From the cell containing the given text, extract its center point as (x, y) coordinate. 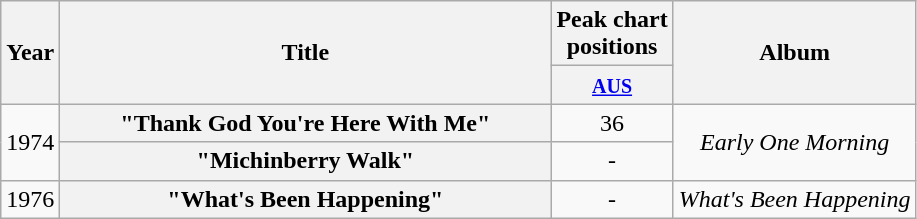
"What's Been Happening" (306, 199)
Year (30, 52)
Peak chartpositions (612, 34)
36 (612, 123)
AUS (612, 85)
What's Been Happening (794, 199)
1974 (30, 142)
Early One Morning (794, 142)
Title (306, 52)
"Michinberry Walk" (306, 161)
Album (794, 52)
"Thank God You're Here With Me" (306, 123)
1976 (30, 199)
